Find where the given text appears and provide that cell's center as [x, y] coordinate. 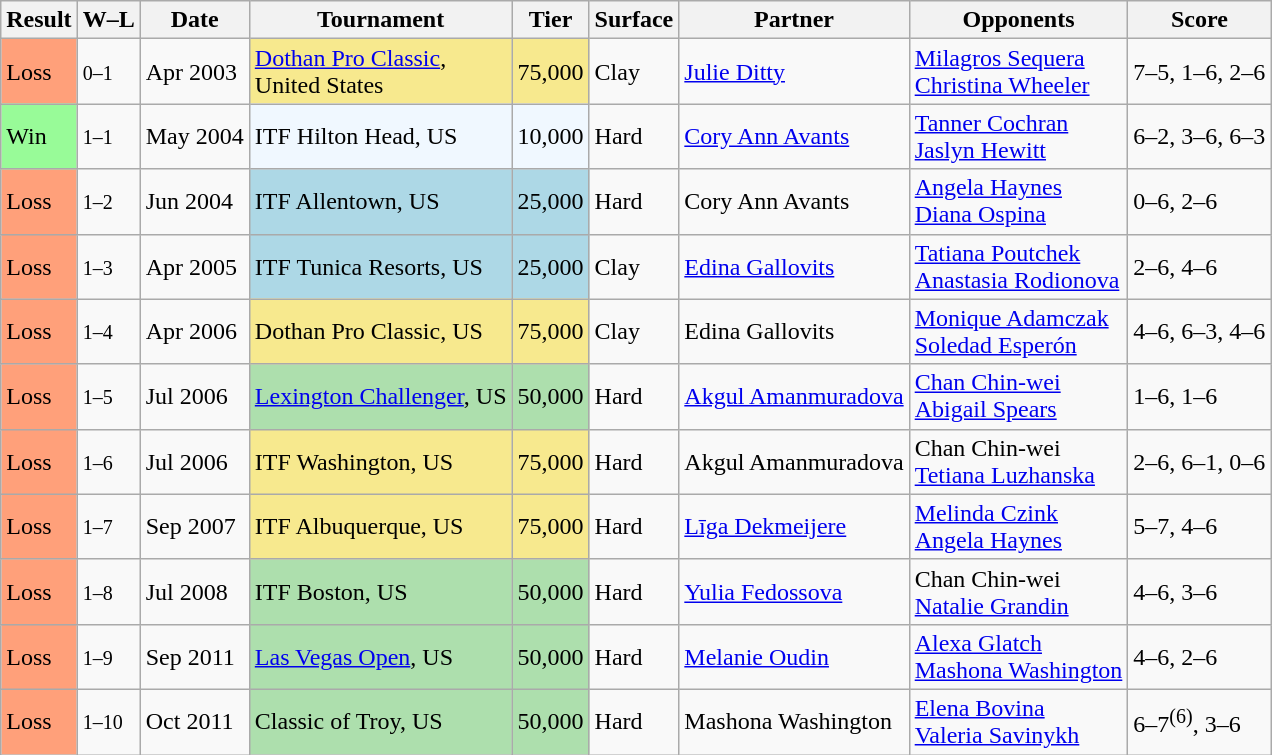
ITF Washington, US [380, 462]
Yulia Fedossova [794, 592]
2–6, 6–1, 0–6 [1200, 462]
1–6, 1–6 [1200, 396]
Sep 2011 [194, 656]
Tanner Cochran Jaslyn Hewitt [1018, 136]
1–9 [108, 656]
6–7(6), 3–6 [1200, 722]
0–1 [108, 72]
Result [39, 20]
1–7 [108, 526]
Tournament [380, 20]
ITF Allentown, US [380, 202]
Apr 2006 [194, 332]
Dothan Pro Classic, United States [380, 72]
Surface [634, 20]
Milagros Sequera Christina Wheeler [1018, 72]
Opponents [1018, 20]
Score [1200, 20]
1–6 [108, 462]
Dothan Pro Classic, US [380, 332]
4–6, 2–6 [1200, 656]
Mashona Washington [794, 722]
ITF Albuquerque, US [380, 526]
Jul 2008 [194, 592]
1–2 [108, 202]
Līga Dekmeijere [794, 526]
Sep 2007 [194, 526]
1–1 [108, 136]
1–5 [108, 396]
10,000 [550, 136]
1–3 [108, 266]
Angela Haynes Diana Ospina [1018, 202]
0–6, 2–6 [1200, 202]
May 2004 [194, 136]
Melanie Oudin [794, 656]
Elena Bovina Valeria Savinykh [1018, 722]
Chan Chin-wei Natalie Grandin [1018, 592]
Win [39, 136]
ITF Tunica Resorts, US [380, 266]
W–L [108, 20]
Jun 2004 [194, 202]
1–4 [108, 332]
Monique Adamczak Soledad Esperón [1018, 332]
Tier [550, 20]
1–8 [108, 592]
Melinda Czink Angela Haynes [1018, 526]
Date [194, 20]
Lexington Challenger, US [380, 396]
Chan Chin-wei Abigail Spears [1018, 396]
Las Vegas Open, US [380, 656]
Alexa Glatch Mashona Washington [1018, 656]
Classic of Troy, US [380, 722]
7–5, 1–6, 2–6 [1200, 72]
Julie Ditty [794, 72]
4–6, 6–3, 4–6 [1200, 332]
Partner [794, 20]
6–2, 3–6, 6–3 [1200, 136]
ITF Boston, US [380, 592]
Apr 2005 [194, 266]
Tatiana Poutchek Anastasia Rodionova [1018, 266]
ITF Hilton Head, US [380, 136]
Chan Chin-wei Tetiana Luzhanska [1018, 462]
2–6, 4–6 [1200, 266]
Oct 2011 [194, 722]
1–10 [108, 722]
5–7, 4–6 [1200, 526]
4–6, 3–6 [1200, 592]
Apr 2003 [194, 72]
